Output the (X, Y) coordinate of the center of the cell containing the given text.  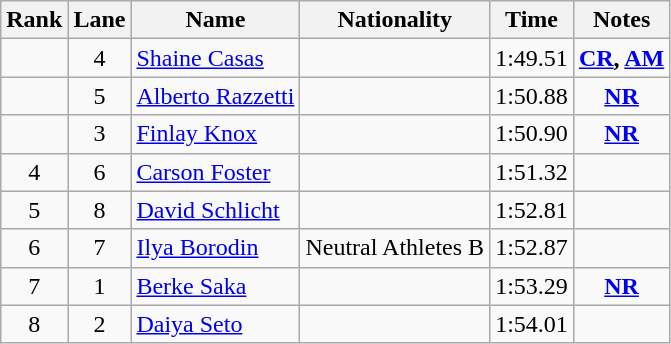
1:53.29 (532, 286)
1:54.01 (532, 324)
CR, AM (621, 58)
1 (100, 286)
Daiya Seto (216, 324)
Time (532, 20)
Ilya Borodin (216, 248)
Neutral Athletes B (395, 248)
1:51.32 (532, 172)
1:50.88 (532, 96)
2 (100, 324)
Notes (621, 20)
1:50.90 (532, 134)
Alberto Razzetti (216, 96)
Carson Foster (216, 172)
David Schlicht (216, 210)
1:49.51 (532, 58)
Rank (34, 20)
3 (100, 134)
Lane (100, 20)
Nationality (395, 20)
Berke Saka (216, 286)
Shaine Casas (216, 58)
1:52.87 (532, 248)
Finlay Knox (216, 134)
Name (216, 20)
1:52.81 (532, 210)
